Find where the given text appears and provide that cell's center as (X, Y) coordinate. 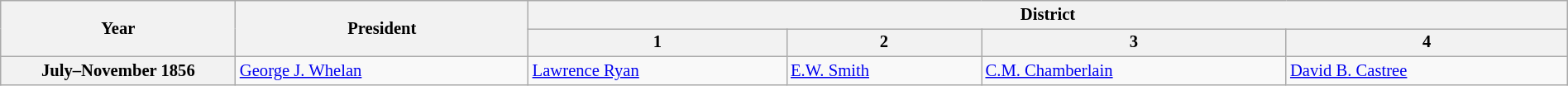
President (382, 28)
Year (118, 28)
District (1049, 14)
David B. Castree (1427, 70)
George J. Whelan (382, 70)
3 (1134, 42)
4 (1427, 42)
C.M. Chamberlain (1134, 70)
2 (883, 42)
E.W. Smith (883, 70)
July–November 1856 (118, 70)
Lawrence Ryan (657, 70)
1 (657, 42)
